Provide the (x, y) coordinate of the cell's center where the given text is located.  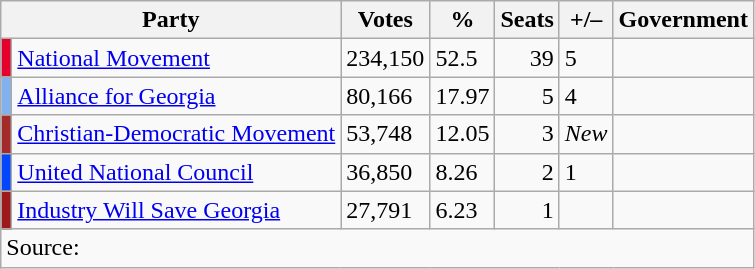
New (586, 134)
Government (683, 20)
52.5 (462, 58)
Party (171, 20)
Votes (386, 20)
4 (586, 96)
36,850 (386, 172)
234,150 (386, 58)
27,791 (386, 210)
80,166 (386, 96)
8.26 (462, 172)
2 (527, 172)
United National Council (176, 172)
+/– (586, 20)
6.23 (462, 210)
3 (527, 134)
% (462, 20)
39 (527, 58)
53,748 (386, 134)
17.97 (462, 96)
Source: (378, 248)
Industry Will Save Georgia (176, 210)
National Movement (176, 58)
Alliance for Georgia (176, 96)
12.05 (462, 134)
Christian-Democratic Movement (176, 134)
Seats (527, 20)
